Search for the cell housing the specified text and yield its [X, Y] center coordinate. 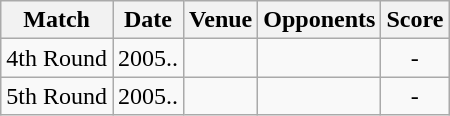
4th Round [57, 58]
Opponents [320, 20]
Date [148, 20]
Venue [221, 20]
Match [57, 20]
5th Round [57, 96]
Score [415, 20]
